Determine the (x, y) coordinate at the center of the cell enclosing the given text.  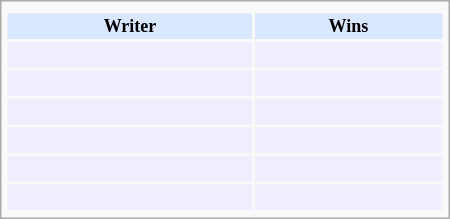
Writer (130, 27)
Wins (348, 27)
